Locate the cell with the specified text and output its (X, Y) center coordinate. 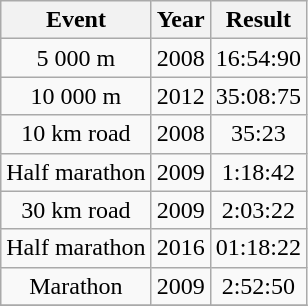
2012 (180, 96)
Marathon (76, 286)
01:18:22 (258, 248)
2016 (180, 248)
2:52:50 (258, 286)
30 km road (76, 210)
2:03:22 (258, 210)
10 km road (76, 134)
35:08:75 (258, 96)
1:18:42 (258, 172)
35:23 (258, 134)
Result (258, 20)
16:54:90 (258, 58)
10 000 m (76, 96)
5 000 m (76, 58)
Year (180, 20)
Event (76, 20)
